Identify which cell holds the provided text, then report its (X, Y) central coordinate. 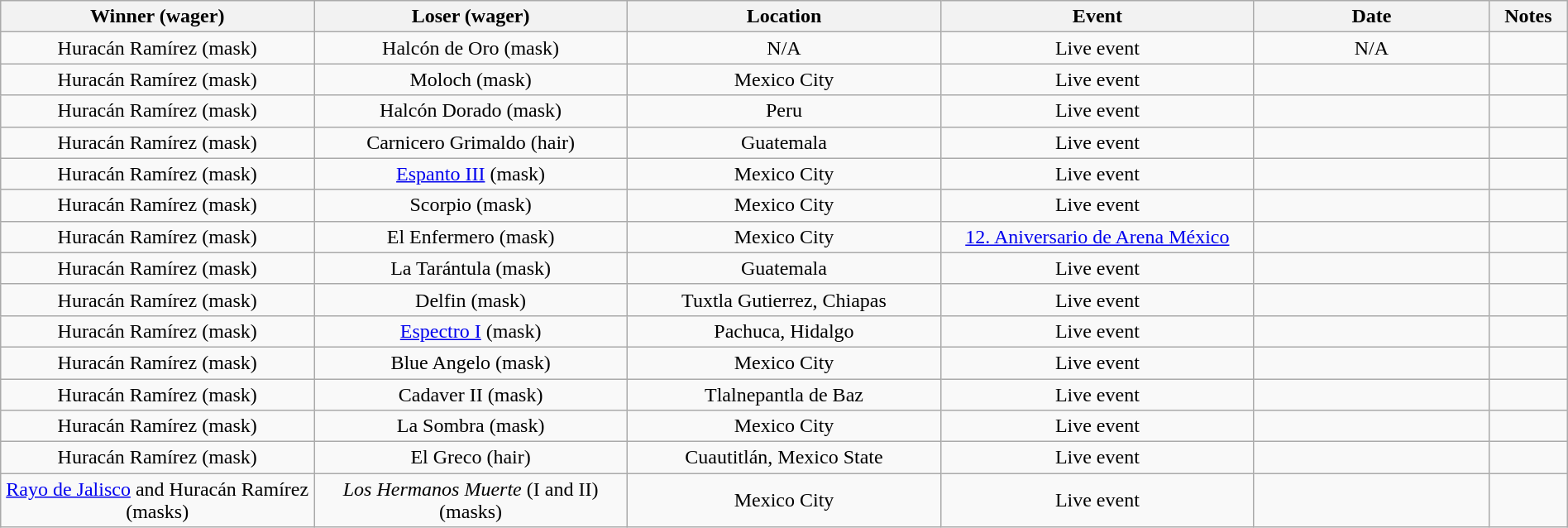
Scorpio (mask) (471, 205)
Carnicero Grimaldo (hair) (471, 142)
La Tarántula (mask) (471, 268)
12. Aniversario de Arena México (1097, 237)
Espectro I (mask) (471, 331)
Halcón de Oro (mask) (471, 48)
El Enfermero (mask) (471, 237)
Espanto III (mask) (471, 174)
La Sombra (mask) (471, 426)
Tlalnepantla de Baz (784, 395)
Pachuca, Hidalgo (784, 331)
Event (1097, 17)
Delfin (mask) (471, 300)
Date (1371, 17)
Winner (wager) (157, 17)
Rayo de Jalisco and Huracán Ramírez (masks) (157, 500)
Notes (1528, 17)
Location (784, 17)
Peru (784, 111)
Halcón Dorado (mask) (471, 111)
Loser (wager) (471, 17)
Tuxtla Gutierrez, Chiapas (784, 300)
Cuautitlán, Mexico State (784, 458)
Cadaver II (mask) (471, 395)
Blue Angelo (mask) (471, 362)
Los Hermanos Muerte (I and II) (masks) (471, 500)
Moloch (mask) (471, 79)
El Greco (hair) (471, 458)
